Output the (X, Y) coordinate of the center of the cell containing the given text.  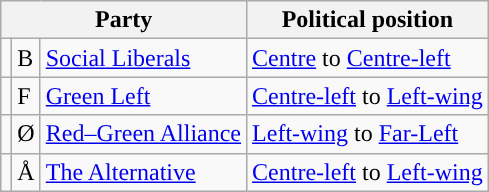
Å (26, 172)
Green Left (143, 96)
Centre to Centre-left (368, 58)
B (26, 58)
Social Liberals (143, 58)
The Alternative (143, 172)
Left-wing to Far-Left (368, 134)
Red–Green Alliance (143, 134)
F (26, 96)
Ø (26, 134)
Political position (368, 20)
Party (124, 20)
